Pinpoint the cell where the given text exists, returning its [x, y] midpoint coordinate. 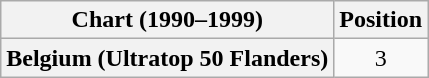
Chart (1990–1999) [168, 20]
Position [381, 20]
3 [381, 58]
Belgium (Ultratop 50 Flanders) [168, 58]
